Locate the cell with the specified text and output its (x, y) center coordinate. 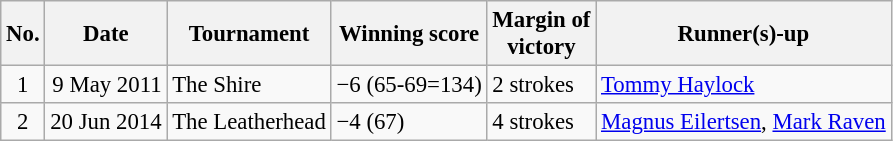
−6 (65-69=134) (409, 85)
2 (23, 122)
1 (23, 85)
Magnus Eilertsen, Mark Raven (744, 122)
No. (23, 34)
4 strokes (542, 122)
The Leatherhead (249, 122)
Date (106, 34)
20 Jun 2014 (106, 122)
Runner(s)-up (744, 34)
−4 (67) (409, 122)
Tommy Haylock (744, 85)
Margin ofvictory (542, 34)
2 strokes (542, 85)
Winning score (409, 34)
Tournament (249, 34)
The Shire (249, 85)
9 May 2011 (106, 85)
